For the text-containing cell, return its midpoint in (x, y) coordinate format. 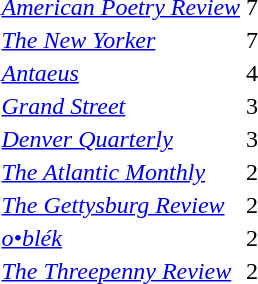
Antaeus (121, 73)
Grand Street (121, 106)
The Atlantic Monthly (121, 172)
o•blék (121, 238)
Denver Quarterly (121, 139)
The Gettysburg Review (121, 205)
The New Yorker (121, 40)
